Detect which cell encompasses the target text, then output its [x, y] center coordinate. 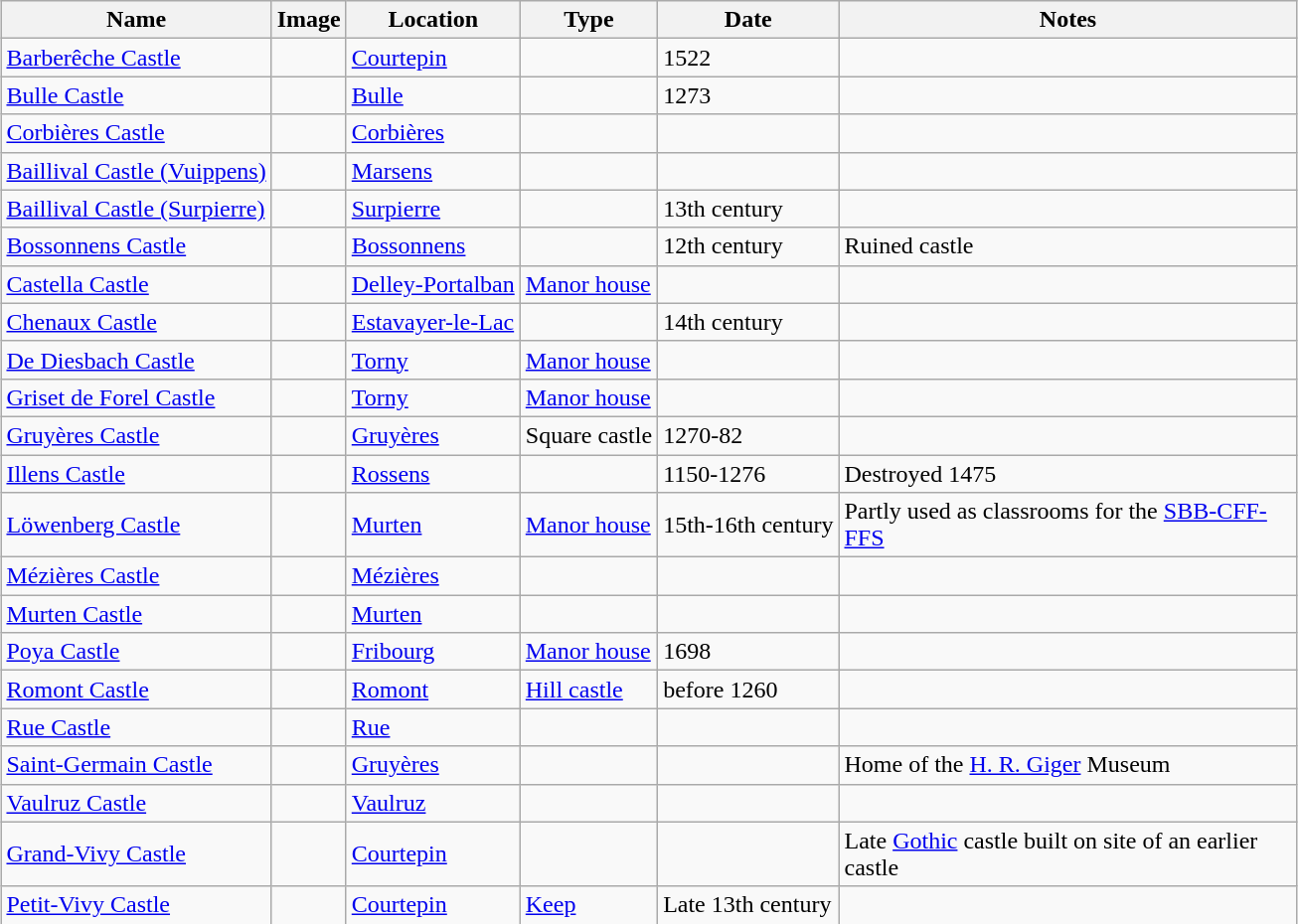
Castella Castle [136, 284]
Murten Castle [136, 614]
Corbières [433, 133]
Keep [588, 905]
Barberêche Castle [136, 58]
Griset de Forel Castle [136, 397]
Baillival Castle (Surpierre) [136, 209]
Destroyed 1475 [1067, 474]
before 1260 [748, 690]
15th-16th century [748, 525]
Mézières Castle [136, 576]
Estavayer-le-Lac [433, 322]
Romont Castle [136, 690]
Vaulruz [433, 803]
Rue Castle [136, 727]
Partly used as classrooms for the SBB-CFF-FFS [1067, 525]
Gruyères Castle [136, 435]
Bulle Castle [136, 95]
Late Gothic castle built on site of an earlier castle [1067, 854]
1698 [748, 652]
Late 13th century [748, 905]
Löwenberg Castle [136, 525]
Romont [433, 690]
Location [433, 20]
Rue [433, 727]
Square castle [588, 435]
1273 [748, 95]
Image [308, 20]
Bossonnens Castle [136, 246]
Grand-Vivy Castle [136, 854]
Rossens [433, 474]
Chenaux Castle [136, 322]
1150-1276 [748, 474]
Delley-Portalban [433, 284]
De Diesbach Castle [136, 360]
Surpierre [433, 209]
Hill castle [588, 690]
Bulle [433, 95]
1522 [748, 58]
Notes [1067, 20]
Corbières Castle [136, 133]
Mézières [433, 576]
Date [748, 20]
Vaulruz Castle [136, 803]
Type [588, 20]
Illens Castle [136, 474]
Bossonnens [433, 246]
Ruined castle [1067, 246]
14th century [748, 322]
Saint-Germain Castle [136, 765]
Home of the H. R. Giger Museum [1067, 765]
1270-82 [748, 435]
Baillival Castle (Vuippens) [136, 171]
12th century [748, 246]
Fribourg [433, 652]
Petit-Vivy Castle [136, 905]
Poya Castle [136, 652]
Marsens [433, 171]
13th century [748, 209]
Name [136, 20]
